Find where the given text appears and provide that cell's center as (X, Y) coordinate. 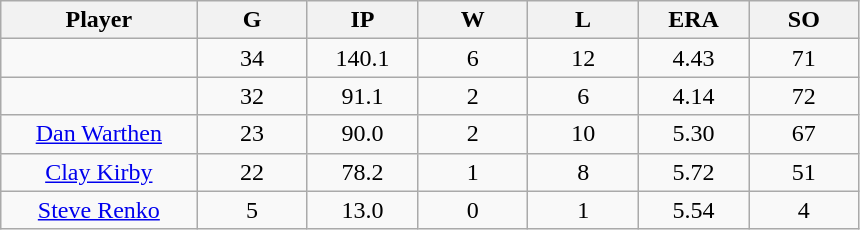
Dan Warthen (99, 134)
5.72 (693, 172)
90.0 (362, 134)
ERA (693, 20)
13.0 (362, 210)
32 (252, 96)
67 (804, 134)
Steve Renko (99, 210)
71 (804, 58)
23 (252, 134)
8 (583, 172)
91.1 (362, 96)
IP (362, 20)
34 (252, 58)
5.30 (693, 134)
4 (804, 210)
L (583, 20)
78.2 (362, 172)
5.54 (693, 210)
Clay Kirby (99, 172)
4.43 (693, 58)
4.14 (693, 96)
0 (473, 210)
12 (583, 58)
5 (252, 210)
G (252, 20)
10 (583, 134)
51 (804, 172)
22 (252, 172)
W (473, 20)
SO (804, 20)
Player (99, 20)
140.1 (362, 58)
72 (804, 96)
